From the cell containing the given text, extract its center point as (X, Y) coordinate. 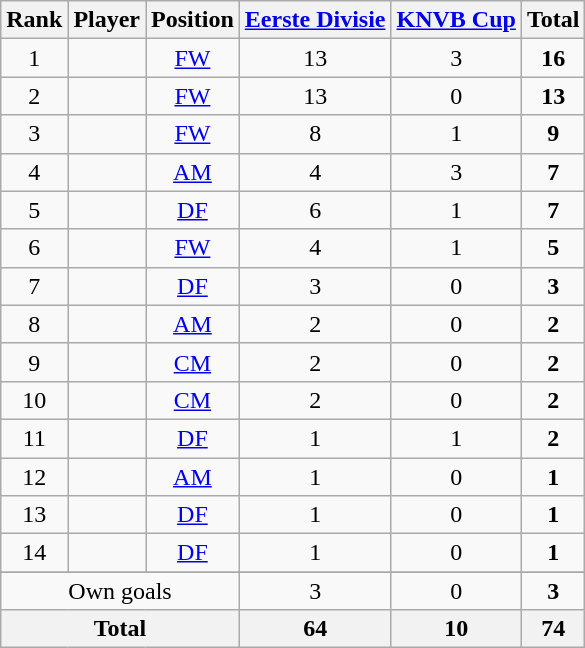
Player (107, 20)
12 (34, 477)
Own goals (120, 591)
16 (553, 58)
64 (315, 629)
14 (34, 553)
KNVB Cup (456, 20)
Rank (34, 20)
74 (553, 629)
Eerste Divisie (315, 20)
Position (193, 20)
11 (34, 438)
